Identify which cell holds the provided text, then report its (x, y) central coordinate. 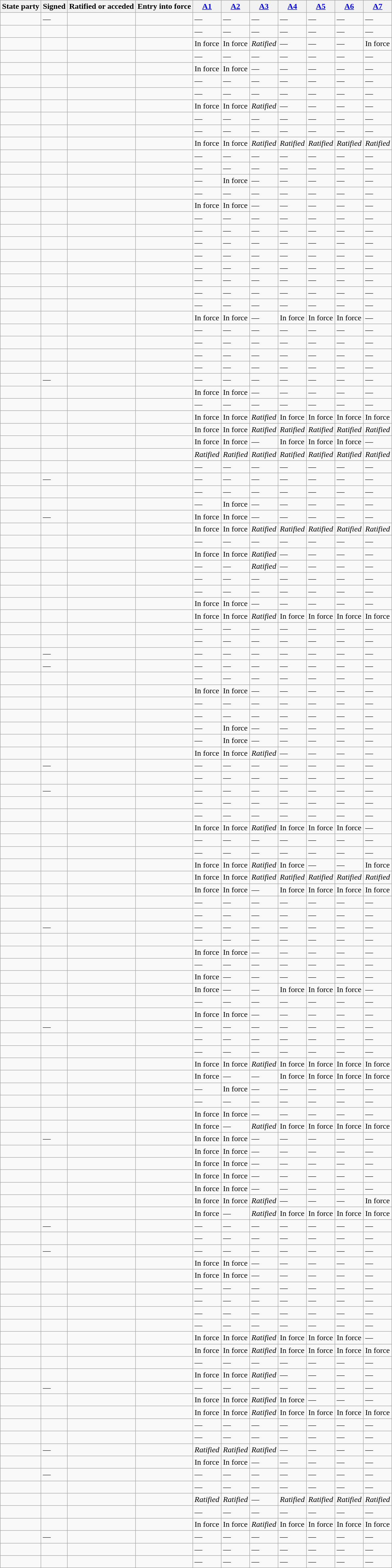
Signed (54, 7)
A2 (235, 7)
A6 (349, 7)
A1 (207, 7)
Ratified or acceded (101, 7)
A3 (264, 7)
Entry into force (164, 7)
A5 (321, 7)
State party (21, 7)
A4 (292, 7)
A7 (378, 7)
